Search for the cell housing the specified text and yield its [x, y] center coordinate. 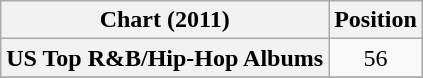
56 [376, 58]
US Top R&B/Hip-Hop Albums [165, 58]
Chart (2011) [165, 20]
Position [376, 20]
